For the text-containing cell, return its midpoint in (X, Y) coordinate format. 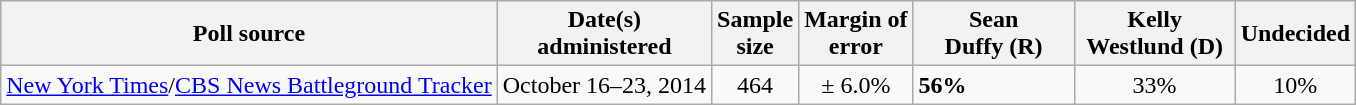
Samplesize (756, 34)
10% (1295, 85)
October 16–23, 2014 (604, 85)
± 6.0% (856, 85)
Poll source (249, 34)
Undecided (1295, 34)
56% (994, 85)
Margin oferror (856, 34)
33% (1154, 85)
KellyWestlund (D) (1154, 34)
464 (756, 85)
SeanDuffy (R) (994, 34)
New York Times/CBS News Battleground Tracker (249, 85)
Date(s)administered (604, 34)
